Scan for the cell matching the given text and deliver its [X, Y] coordinate at center. 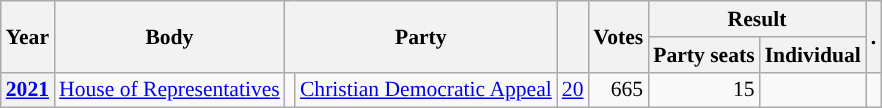
2021 [28, 90]
Party seats [704, 55]
665 [618, 90]
15 [704, 90]
Year [28, 36]
Christian Democratic Appeal [426, 90]
. [874, 36]
Party [421, 36]
Individual [813, 55]
House of Representatives [170, 90]
Votes [618, 36]
20 [573, 90]
Result [757, 19]
Body [170, 36]
